For the text-containing cell, return its midpoint in [X, Y] coordinate format. 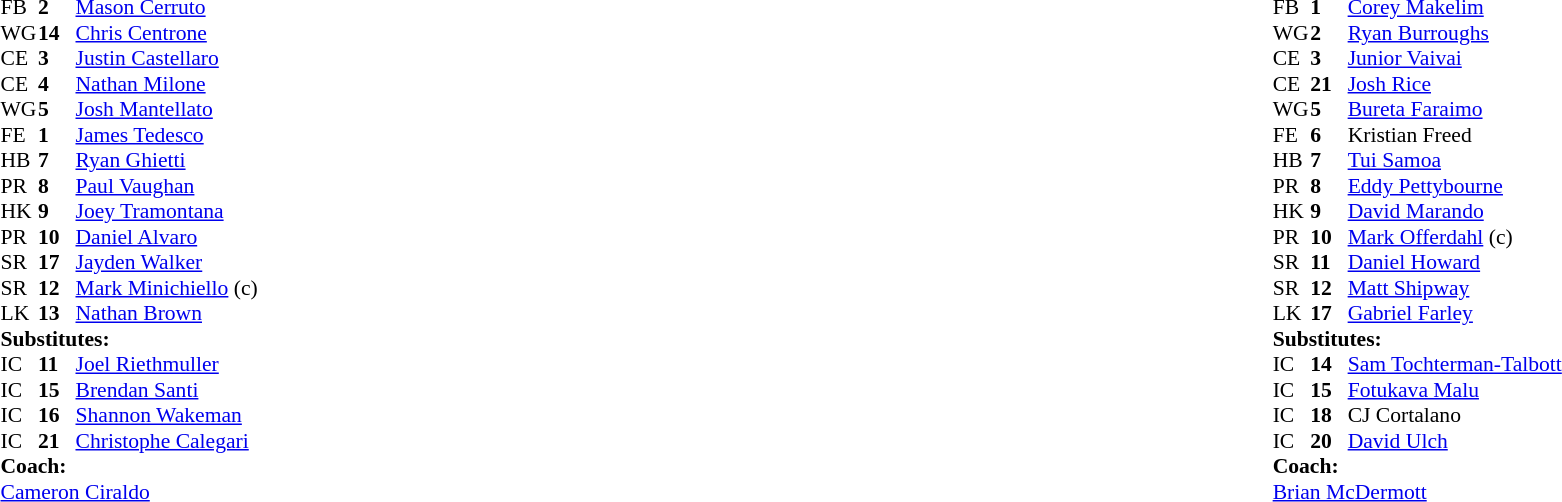
Kristian Freed [1455, 135]
20 [1329, 441]
Joel Riethmuller [167, 365]
Josh Rice [1455, 84]
Eddy Pettybourne [1455, 186]
Joey Tramontana [167, 211]
Nathan Milone [167, 84]
4 [57, 84]
Mark Minichiello (c) [167, 288]
Daniel Alvaro [167, 237]
2 [1329, 33]
Josh Mantellato [167, 109]
Sam Tochterman-Talbott [1455, 365]
CJ Cortalano [1455, 415]
Justin Castellaro [167, 59]
Junior Vaivai [1455, 59]
Brendan Santi [167, 390]
David Ulch [1455, 441]
Ryan Ghietti [167, 161]
6 [1329, 135]
Fotukava Malu [1455, 390]
16 [57, 415]
Ryan Burroughs [1455, 33]
Jayden Walker [167, 263]
Paul Vaughan [167, 186]
Bureta Faraimo [1455, 109]
Daniel Howard [1455, 263]
Christophe Calegari [167, 441]
David Marando [1455, 211]
1 [57, 135]
Nathan Brown [167, 313]
18 [1329, 415]
Chris Centrone [167, 33]
Gabriel Farley [1455, 313]
Tui Samoa [1455, 161]
Shannon Wakeman [167, 415]
Matt Shipway [1455, 288]
Mark Offerdahl (c) [1455, 237]
James Tedesco [167, 135]
13 [57, 313]
